Detect which cell encompasses the target text, then output its (x, y) center coordinate. 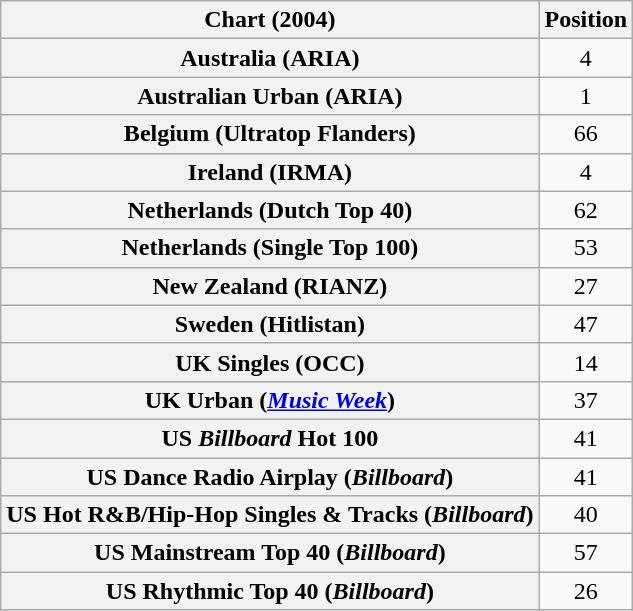
53 (586, 248)
Position (586, 20)
57 (586, 553)
26 (586, 591)
US Mainstream Top 40 (Billboard) (270, 553)
Ireland (IRMA) (270, 172)
Chart (2004) (270, 20)
US Dance Radio Airplay (Billboard) (270, 477)
US Billboard Hot 100 (270, 438)
UK Singles (OCC) (270, 362)
1 (586, 96)
14 (586, 362)
UK Urban (Music Week) (270, 400)
40 (586, 515)
Netherlands (Single Top 100) (270, 248)
Australian Urban (ARIA) (270, 96)
Sweden (Hitlistan) (270, 324)
66 (586, 134)
27 (586, 286)
37 (586, 400)
Australia (ARIA) (270, 58)
47 (586, 324)
62 (586, 210)
Belgium (Ultratop Flanders) (270, 134)
Netherlands (Dutch Top 40) (270, 210)
New Zealand (RIANZ) (270, 286)
US Rhythmic Top 40 (Billboard) (270, 591)
US Hot R&B/Hip-Hop Singles & Tracks (Billboard) (270, 515)
